From the cell containing the given text, extract its center point as (x, y) coordinate. 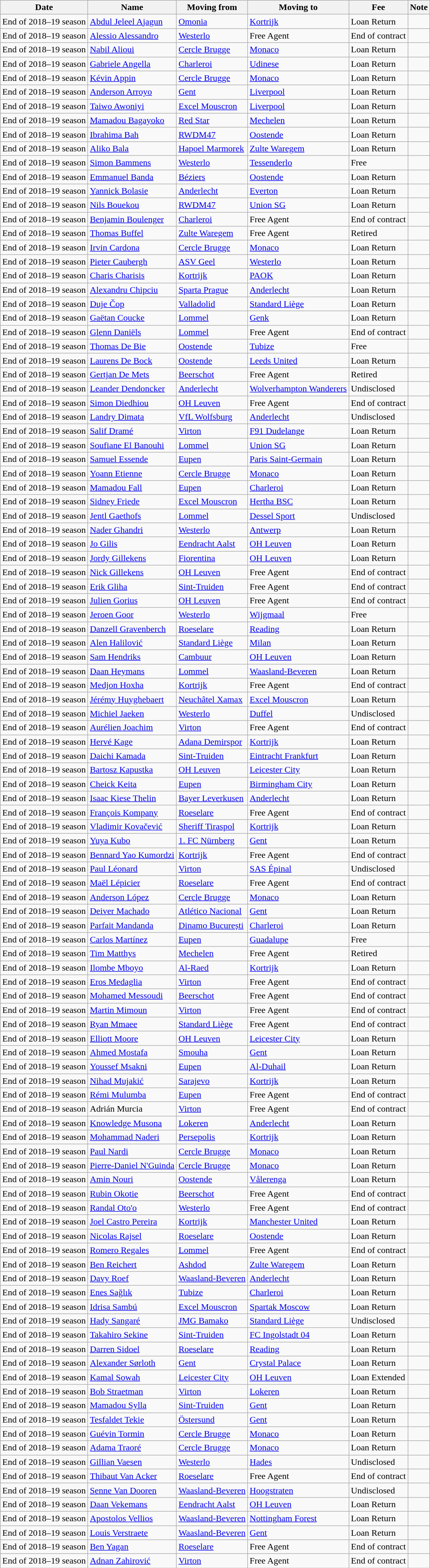
Mamadou Sylla (132, 1405)
Idrisa Sambú (132, 1306)
Al-Raed (212, 968)
Sparta Prague (212, 290)
Leander Dendoncker (132, 388)
Nick Gillekens (132, 572)
Glenn Daniëls (132, 332)
Jentl Gaethofs (132, 516)
Atlético Nacional (212, 911)
Youssef Msakni (132, 1066)
Hapoel Marmorek (212, 148)
Tim Matthys (132, 954)
Spartak Moscow (299, 1306)
Ben Reichert (132, 1264)
Al-Duhail (299, 1066)
Manchester United (299, 1222)
Takahiro Sekine (132, 1335)
Gabriele Angella (132, 64)
Abdul Jeleel Ajagun (132, 22)
Yoann Etienne (132, 473)
Ben Yagan (132, 1547)
Nottingham Forest (299, 1518)
Östersund (212, 1420)
Simon Bammens (132, 163)
Thomas Buffel (132, 233)
Mamadou Fall (132, 488)
PAOK (299, 276)
Rubin Okotie (132, 1194)
Genk (299, 318)
Neuchâtel Xamax (212, 699)
Paris Saint-Germain (299, 459)
Yannick Bolasie (132, 191)
Aurélien Joachim (132, 728)
Bob Straetman (132, 1391)
Salif Dramé (132, 431)
Daichi Kamada (132, 756)
Vålerenga (299, 1180)
Randal Oto'o (132, 1208)
Mohammad Naderi (132, 1137)
Birmingham City (299, 784)
Carlos Martínez (132, 939)
Nicolas Rajsel (132, 1236)
Vladimir Kovačević (132, 826)
Red Star (212, 120)
Cambuur (212, 657)
Samuel Essende (132, 459)
Thomas De Bie (132, 346)
Ryan Mmaee (132, 1024)
Persepolis (212, 1137)
Wijgmaal (299, 614)
Adama Traoré (132, 1448)
Loan Extended (378, 1377)
Duje Čop (132, 304)
1. FC Nürnberg (212, 840)
Alexander Sørloth (132, 1363)
Elliott Moore (132, 1038)
Jérémy Huyghebaert (132, 699)
Tessenderlo (299, 163)
Medjon Hoxha (132, 685)
Tesfaldet Tekie (132, 1420)
Anderson Arroyo (132, 92)
Dessel Sport (299, 516)
Paul Léonard (132, 869)
VfL Wolfsburg (212, 417)
Kévin Appin (132, 78)
Jeroen Goor (132, 614)
Sidney Friede (132, 502)
Apostolos Vellios (132, 1518)
François Kompany (132, 812)
Guévin Tormin (132, 1434)
Hertha BSC (299, 502)
Mamadou Bagayoko (132, 120)
Pierre-Daniel N'Guinda (132, 1165)
Sarajevo (212, 1081)
Hervé Kage (132, 742)
Paul Nardi (132, 1151)
Ilombe Mboyo (132, 968)
Sam Hendriks (132, 657)
Kamal Sowah (132, 1377)
Eros Medaglia (132, 982)
Darren Sidoel (132, 1349)
Valladolid (212, 304)
Gaëtan Coucke (132, 318)
Leeds United (299, 360)
Guadalupe (299, 939)
Note (419, 7)
Eintracht Frankfurt (299, 756)
Fee (378, 7)
SAS Épinal (299, 869)
FC Ingolstadt 04 (299, 1335)
Soufiane El Banouhi (132, 445)
Rémi Mulumba (132, 1095)
Adana Demirspor (212, 742)
Ahmed Mostafa (132, 1052)
Isaac Kiese Thelin (132, 798)
Taiwo Awoniyi (132, 106)
Udinese (299, 64)
Joel Castro Pereira (132, 1222)
Antwerp (299, 530)
Michiel Jaeken (132, 714)
Name (132, 7)
ASV Geel (212, 262)
Wolverhampton Wanderers (299, 388)
Benjamin Boulenger (132, 219)
Hades (299, 1462)
Senne Van Dooren (132, 1490)
Gillian Vaesen (132, 1462)
Nabil Alioui (132, 50)
Enes Sağlık (132, 1292)
Gertjan De Mets (132, 374)
Landry Dimata (132, 417)
Nils Bouekou (132, 205)
Thibaut Van Acker (132, 1476)
Daan Heymans (132, 671)
Bartosz Kapustka (132, 770)
Charis Charisis (132, 276)
Maël Lépicier (132, 883)
Cheick Keita (132, 784)
Romero Regales (132, 1250)
Nihad Mujakić (132, 1081)
Amin Nouri (132, 1180)
F91 Dudelange (299, 431)
Alexandru Chipciu (132, 290)
Yuya Kubo (132, 840)
Adrián Murcia (132, 1109)
Irvin Cardona (132, 247)
Pieter Caubergh (132, 262)
Date (44, 7)
Omonia (212, 22)
Mohamed Messoudi (132, 996)
Smouha (212, 1052)
Simon Diedhiou (132, 403)
Aliko Bala (132, 148)
Crystal Palace (299, 1363)
Fiorentina (212, 558)
Julien Gorius (132, 600)
Erik Gliha (132, 586)
JMG Bamako (212, 1321)
Alessio Alessandro (132, 36)
Adnan Zahirović (132, 1561)
Hady Sangaré (132, 1321)
Hoogstraten (299, 1490)
Laurens De Bock (132, 360)
Louis Verstraete (132, 1533)
Bayer Leverkusen (212, 798)
Deiver Machado (132, 911)
Jordy Gillekens (132, 558)
Dinamo București (212, 925)
Danzell Gravenberch (132, 629)
Anderson López (132, 897)
Duffel (299, 714)
Martin Mimoun (132, 1010)
Alen Halilović (132, 643)
Sheriff Tiraspol (212, 826)
Parfait Mandanda (132, 925)
Emmanuel Banda (132, 177)
Béziers (212, 177)
Milan (299, 643)
Nader Ghandri (132, 530)
Moving to (299, 7)
Ashdod (212, 1264)
Knowledge Musona (132, 1123)
Davy Roef (132, 1278)
Bennard Yao Kumordzi (132, 854)
Daan Vekemans (132, 1504)
Everton (299, 191)
Jo Gilis (132, 544)
Moving from (212, 7)
Ibrahima Bah (132, 134)
